Return (x, y) of the center of cell containing provided text 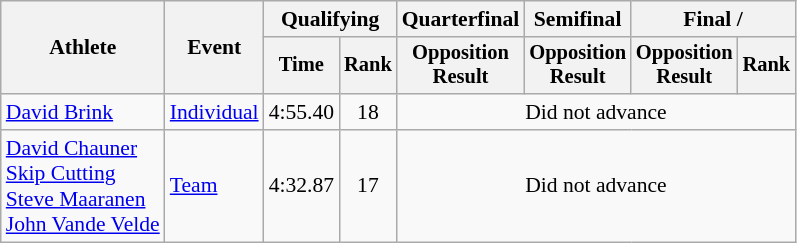
4:55.40 (302, 112)
Event (214, 48)
Individual (214, 112)
Athlete (83, 48)
David Brink (83, 112)
4:32.87 (302, 186)
18 (368, 112)
Time (302, 66)
Quarterfinal (461, 19)
Team (214, 186)
David ChaunerSkip CuttingSteve MaaranenJohn Vande Velde (83, 186)
Semifinal (578, 19)
Final / (713, 19)
17 (368, 186)
Qualifying (330, 19)
